Find where the given text appears and provide that cell's center as [x, y] coordinate. 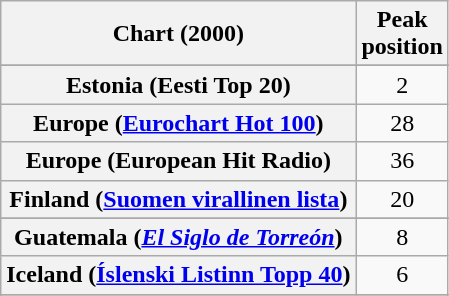
Guatemala (El Siglo de Torreón) [178, 237]
Estonia (Eesti Top 20) [178, 85]
20 [402, 199]
Europe (European Hit Radio) [178, 161]
Europe (Eurochart Hot 100) [178, 123]
36 [402, 161]
Finland (Suomen virallinen lista) [178, 199]
28 [402, 123]
2 [402, 85]
Chart (2000) [178, 34]
6 [402, 275]
8 [402, 237]
Iceland (Íslenski Listinn Topp 40) [178, 275]
Peakposition [402, 34]
